Detect which cell encompasses the target text, then output its (x, y) center coordinate. 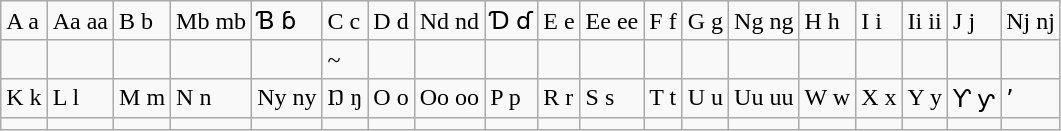
N n (212, 98)
W w (828, 98)
M m (142, 98)
Aa aa (80, 21)
Mb mb (212, 21)
Uu uu (764, 98)
Nj nj (1031, 21)
K k (24, 98)
L l (80, 98)
Nd nd (449, 21)
Ng ng (764, 21)
F f (663, 21)
B b (142, 21)
‍ (974, 59)
Ƴ ƴ (974, 98)
P p (512, 98)
Y y (925, 98)
Ɗ ɗ (512, 21)
E e (559, 21)
S s (612, 98)
Ii ii (925, 21)
H h (828, 21)
T t (663, 98)
U u (705, 98)
C c (345, 21)
R r (559, 98)
ʼ (1031, 98)
Ee ee (612, 21)
Ŋ ŋ (345, 98)
Ɓ ɓ (287, 21)
O o (391, 98)
Ny ny (287, 98)
D d (391, 21)
I i (879, 21)
X x (879, 98)
G g (705, 21)
Oo oo (449, 98)
J j (974, 21)
‍~‍ (345, 59)
A a (24, 21)
